Search for the cell housing the specified text and yield its [x, y] center coordinate. 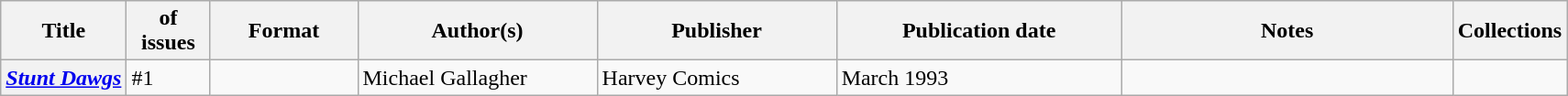
Title [64, 31]
Publication date [979, 31]
Format [284, 31]
Publisher [717, 31]
Notes [1287, 31]
Author(s) [477, 31]
Harvey Comics [717, 78]
Collections [1509, 31]
Stunt Dawgs [64, 78]
of issues [169, 31]
Michael Gallagher [477, 78]
#1 [169, 78]
March 1993 [979, 78]
